Return (X, Y) of the center of cell containing provided text 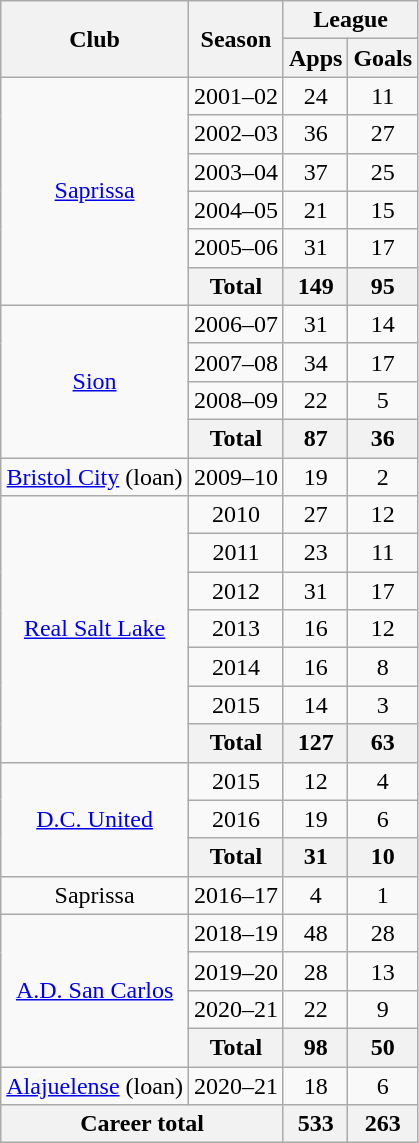
League (350, 20)
2004–05 (236, 210)
21 (315, 210)
Bristol City (loan) (95, 477)
2013 (236, 629)
149 (315, 286)
50 (383, 1047)
2001–02 (236, 96)
263 (383, 1124)
2010 (236, 515)
2014 (236, 667)
1 (383, 895)
87 (315, 438)
3 (383, 705)
533 (315, 1124)
2006–07 (236, 324)
63 (383, 743)
23 (315, 553)
2016 (236, 819)
34 (315, 362)
8 (383, 667)
10 (383, 857)
2018–19 (236, 933)
18 (315, 1085)
98 (315, 1047)
2011 (236, 553)
Apps (315, 58)
D.C. United (95, 819)
Season (236, 39)
5 (383, 400)
2019–20 (236, 971)
2002–03 (236, 134)
Real Salt Lake (95, 629)
9 (383, 1009)
2008–09 (236, 400)
95 (383, 286)
Alajuelense (loan) (95, 1085)
25 (383, 172)
Goals (383, 58)
2009–10 (236, 477)
Sion (95, 381)
13 (383, 971)
2016–17 (236, 895)
24 (315, 96)
127 (315, 743)
2005–06 (236, 248)
2012 (236, 591)
A.D. San Carlos (95, 990)
Career total (142, 1124)
2 (383, 477)
48 (315, 933)
Club (95, 39)
2007–08 (236, 362)
2003–04 (236, 172)
37 (315, 172)
15 (383, 210)
